Capture the cell that displays the provided text and extract its (x, y) central coordinate. 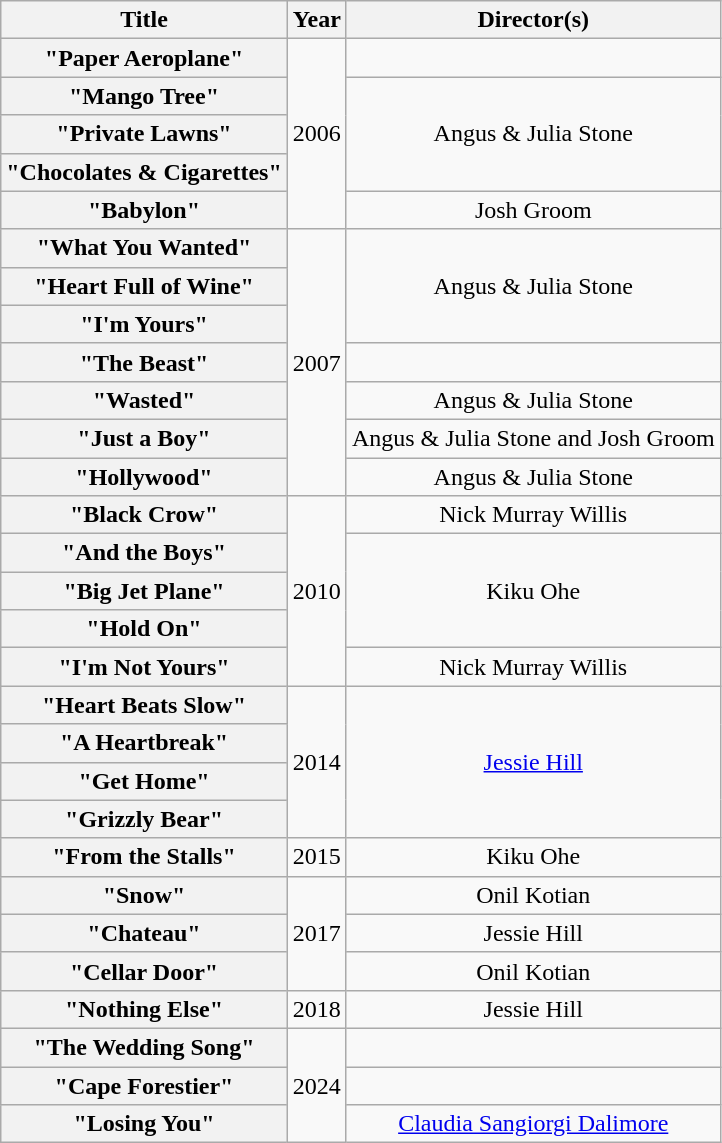
2006 (316, 134)
"Wasted" (144, 400)
"Black Crow" (144, 515)
"Just a Boy" (144, 438)
Josh Groom (533, 210)
2024 (316, 1085)
"Snow" (144, 895)
"Private Lawns" (144, 134)
"A Heartbreak" (144, 743)
2010 (316, 591)
2015 (316, 857)
2017 (316, 933)
2018 (316, 1009)
2014 (316, 762)
2007 (316, 362)
"I'm Yours" (144, 324)
"Heart Beats Slow" (144, 705)
"Grizzly Bear" (144, 819)
"Cellar Door" (144, 971)
"Get Home" (144, 781)
"Mango Tree" (144, 96)
Year (316, 20)
Title (144, 20)
"The Beast" (144, 362)
"Losing You" (144, 1124)
"Babylon" (144, 210)
"The Wedding Song" (144, 1047)
"Hold On" (144, 629)
"From the Stalls" (144, 857)
"Chateau" (144, 933)
"Nothing Else" (144, 1009)
"Big Jet Plane" (144, 591)
"And the Boys" (144, 553)
"What You Wanted" (144, 248)
Claudia Sangiorgi Dalimore (533, 1124)
Director(s) (533, 20)
"Cape Forestier" (144, 1085)
"Hollywood" (144, 477)
"Chocolates & Cigarettes" (144, 172)
Angus & Julia Stone and Josh Groom (533, 438)
"I'm Not Yours" (144, 667)
"Paper Aeroplane" (144, 58)
"Heart Full of Wine" (144, 286)
